Pinpoint the cell where the given text exists, returning its (x, y) midpoint coordinate. 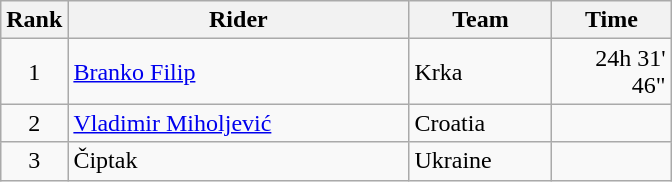
Branko Filip (238, 72)
Krka (480, 72)
24h 31' 46" (612, 72)
Ukraine (480, 161)
Rank (34, 20)
3 (34, 161)
Croatia (480, 123)
1 (34, 72)
Team (480, 20)
Vladimir Miholjević (238, 123)
Rider (238, 20)
Čiptak (238, 161)
Time (612, 20)
2 (34, 123)
